Search for the cell housing the specified text and yield its (x, y) center coordinate. 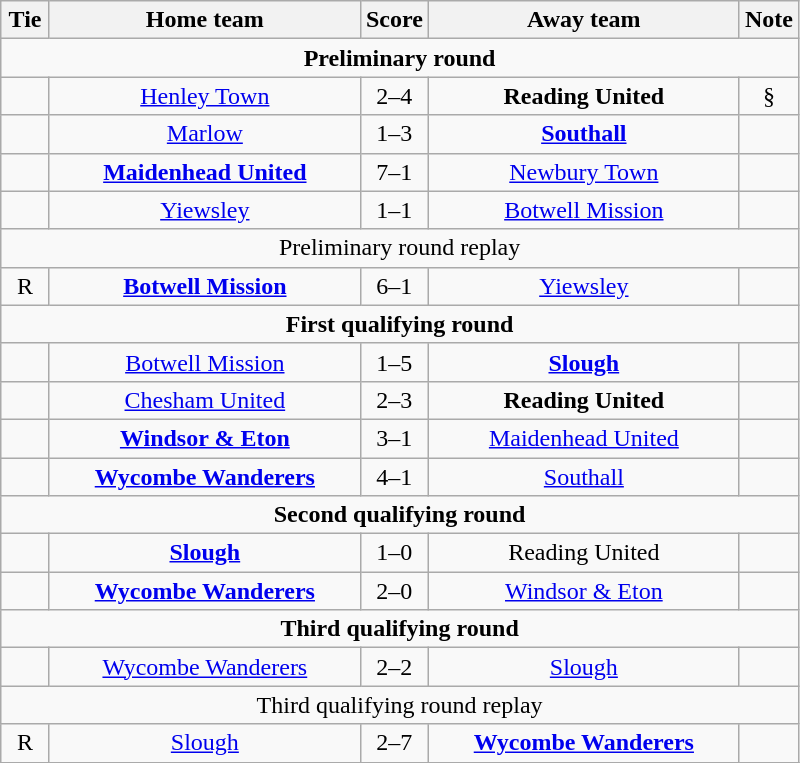
2–4 (394, 96)
2–7 (394, 743)
4–1 (394, 477)
Score (394, 20)
First qualifying round (400, 324)
Tie (26, 20)
Newbury Town (584, 172)
Preliminary round replay (400, 248)
Henley Town (204, 96)
Away team (584, 20)
1–1 (394, 210)
Third qualifying round (400, 629)
2–0 (394, 591)
Second qualifying round (400, 515)
Home team (204, 20)
2–3 (394, 400)
1–3 (394, 134)
3–1 (394, 438)
1–5 (394, 362)
Third qualifying round replay (400, 705)
2–2 (394, 667)
1–0 (394, 553)
Marlow (204, 134)
§ (768, 96)
Note (768, 20)
7–1 (394, 172)
6–1 (394, 286)
Preliminary round (400, 58)
Chesham United (204, 400)
